Scan for the cell matching the given text and deliver its [x, y] coordinate at center. 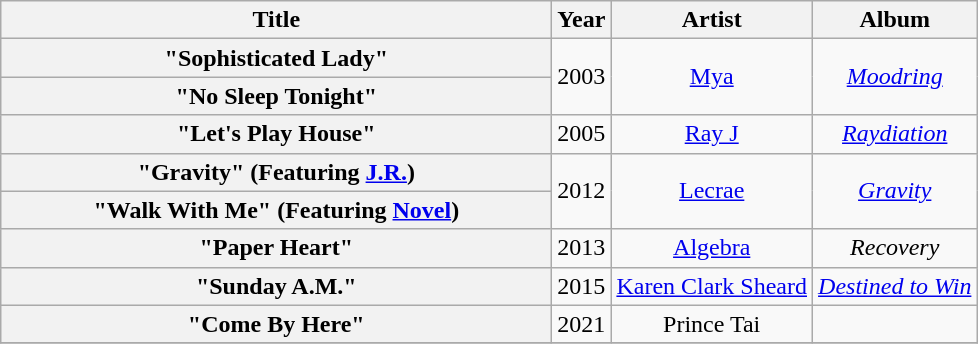
Title [276, 20]
Album [895, 20]
"Come By Here" [276, 324]
"Walk With Me" (Featuring Novel) [276, 210]
Mya [712, 77]
2005 [582, 134]
Raydiation [895, 134]
"Gravity" (Featuring J.R.) [276, 172]
Recovery [895, 248]
"No Sleep Tonight" [276, 96]
"Sophisticated Lady" [276, 58]
2015 [582, 286]
"Sunday A.M." [276, 286]
"Paper Heart" [276, 248]
Ray J [712, 134]
2021 [582, 324]
Artist [712, 20]
Year [582, 20]
2003 [582, 77]
2012 [582, 191]
Destined to Win [895, 286]
Moodring [895, 77]
2013 [582, 248]
Prince Tai [712, 324]
Lecrae [712, 191]
Gravity [895, 191]
Algebra [712, 248]
"Let's Play House" [276, 134]
Karen Clark Sheard [712, 286]
